Extract the (x, y) coordinate from the center of the cell holding the provided text.  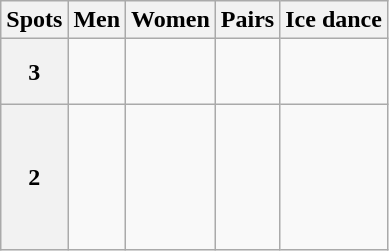
Men (97, 20)
Pairs (247, 20)
Spots (34, 20)
2 (34, 177)
Women (171, 20)
3 (34, 72)
Ice dance (334, 20)
